From the cell containing the given text, extract its center point as [X, Y] coordinate. 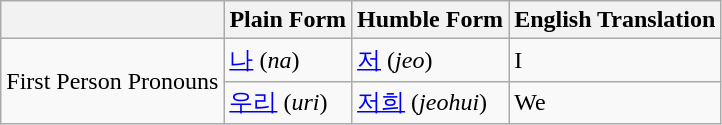
저 (jeo) [430, 60]
저희 (jeohui) [430, 102]
우리 (uri) [288, 102]
First Person Pronouns [112, 82]
Plain Form [288, 20]
English Translation [615, 20]
We [615, 102]
Humble Form [430, 20]
I [615, 60]
나 (na) [288, 60]
